Search for the cell housing the specified text and yield its (X, Y) center coordinate. 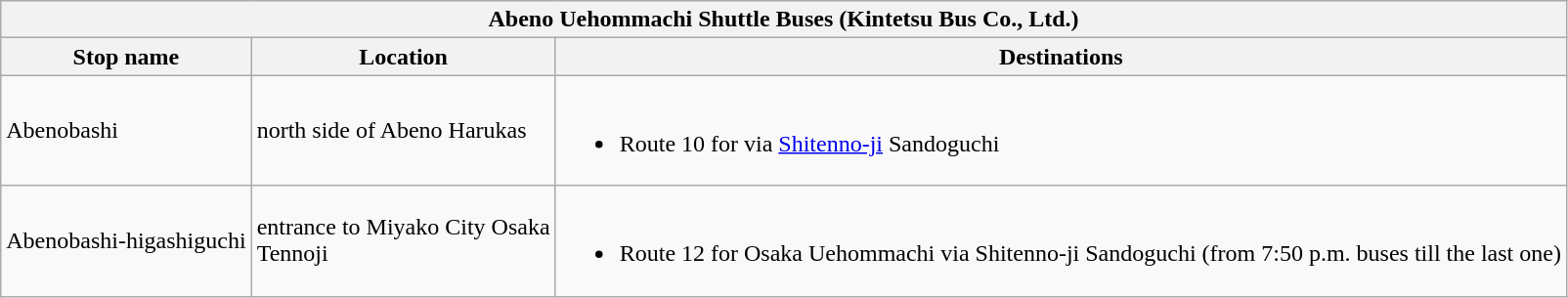
Abeno Uehommachi Shuttle Buses (Kintetsu Bus Co., Ltd.) (784, 20)
Abenobashi-higashiguchi (126, 240)
north side of Abeno Harukas (403, 131)
Stop name (126, 57)
Route 12 for Osaka Uehommachi via Shitenno-ji Sandoguchi (from 7:50 p.m. buses till the last one) (1061, 240)
Location (403, 57)
Abenobashi (126, 131)
entrance to Miyako City Osaka Tennoji (403, 240)
Route 10 for via Shitenno-ji Sandoguchi (1061, 131)
Destinations (1061, 57)
